Return the [X, Y] coordinate for the center point of the cell that contains the specified text.  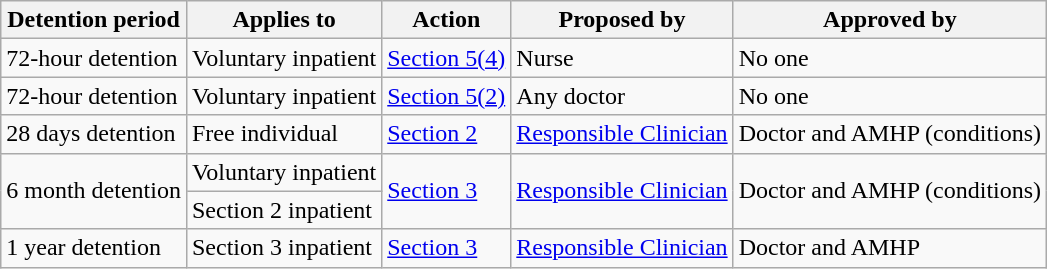
Section 2 [446, 134]
Any doctor [622, 96]
Section 5(4) [446, 58]
Doctor and AMHP [890, 248]
Nurse [622, 58]
Section 5(2) [446, 96]
6 month detention [94, 191]
Section 2 inpatient [284, 210]
Detention period [94, 20]
Action [446, 20]
28 days detention [94, 134]
1 year detention [94, 248]
Applies to [284, 20]
Proposed by [622, 20]
Section 3 inpatient [284, 248]
Approved by [890, 20]
Free individual [284, 134]
